Search for the cell housing the specified text and yield its [x, y] center coordinate. 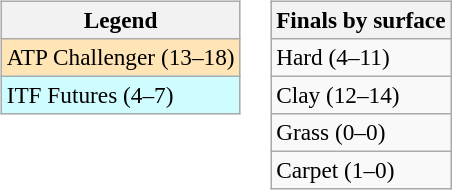
Legend [120, 20]
Carpet (1–0) [361, 171]
Clay (12–14) [361, 95]
ATP Challenger (13–18) [120, 57]
Finals by surface [361, 20]
Grass (0–0) [361, 133]
ITF Futures (4–7) [120, 95]
Hard (4–11) [361, 57]
